Scan for the cell matching the given text and deliver its (X, Y) coordinate at center. 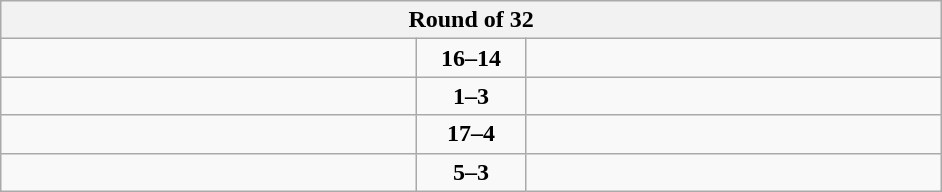
Round of 32 (472, 20)
1–3 (472, 96)
5–3 (472, 172)
16–14 (472, 58)
17–4 (472, 134)
